Find where the given text appears and provide that cell's center as [x, y] coordinate. 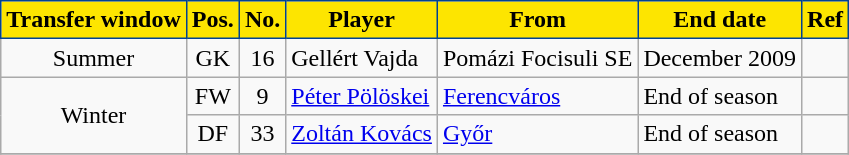
Zoltán Kovács [362, 134]
Gellért Vajda [362, 58]
16 [262, 58]
From [537, 20]
Summer [94, 58]
33 [262, 134]
FW [212, 96]
No. [262, 20]
Győr [537, 134]
Ferencváros [537, 96]
Pos. [212, 20]
Transfer window [94, 20]
End date [720, 20]
Ref [826, 20]
GK [212, 58]
December 2009 [720, 58]
Pomázi Focisuli SE [537, 58]
Péter Pölöskei [362, 96]
Winter [94, 115]
Player [362, 20]
DF [212, 134]
9 [262, 96]
